Capture the cell that displays the provided text and extract its (X, Y) central coordinate. 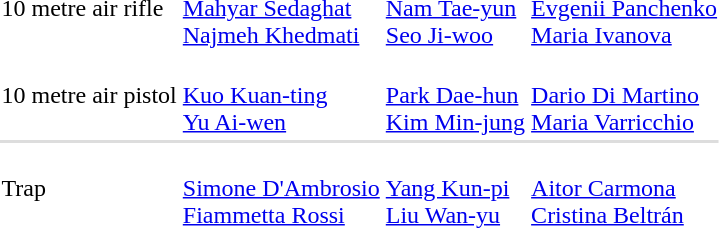
10 metre air pistol (89, 95)
Park Dae-hunKim Min-jung (455, 95)
Dario Di MartinoMaria Varricchio (624, 95)
Kuo Kuan-tingYu Ai-wen (281, 95)
